Return [x, y] of the center of cell containing provided text 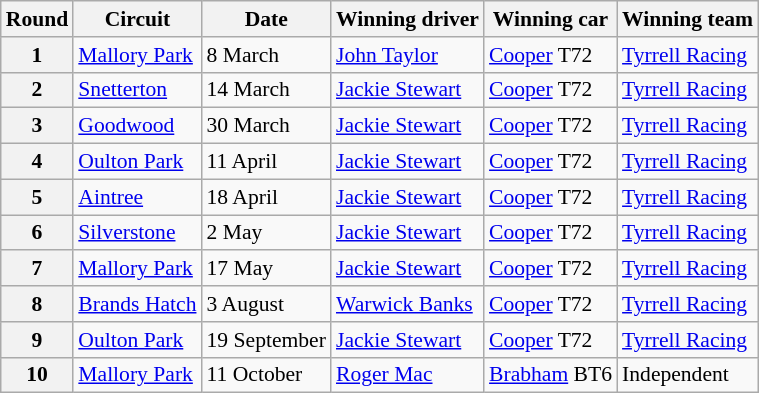
Silverstone [137, 233]
John Taylor [408, 55]
10 [38, 375]
Circuit [137, 19]
Winning team [688, 19]
Brabham BT6 [550, 375]
11 April [266, 162]
2 [38, 90]
Independent [688, 375]
6 [38, 233]
9 [38, 340]
8 March [266, 55]
18 April [266, 197]
Roger Mac [408, 375]
Warwick Banks [408, 304]
3 August [266, 304]
3 [38, 126]
2 May [266, 233]
Winning car [550, 19]
Brands Hatch [137, 304]
14 March [266, 90]
Round [38, 19]
4 [38, 162]
Aintree [137, 197]
30 March [266, 126]
8 [38, 304]
5 [38, 197]
Date [266, 19]
7 [38, 269]
Winning driver [408, 19]
Goodwood [137, 126]
11 October [266, 375]
Snetterton [137, 90]
19 September [266, 340]
1 [38, 55]
17 May [266, 269]
